Pinpoint the cell where the given text exists, returning its [X, Y] midpoint coordinate. 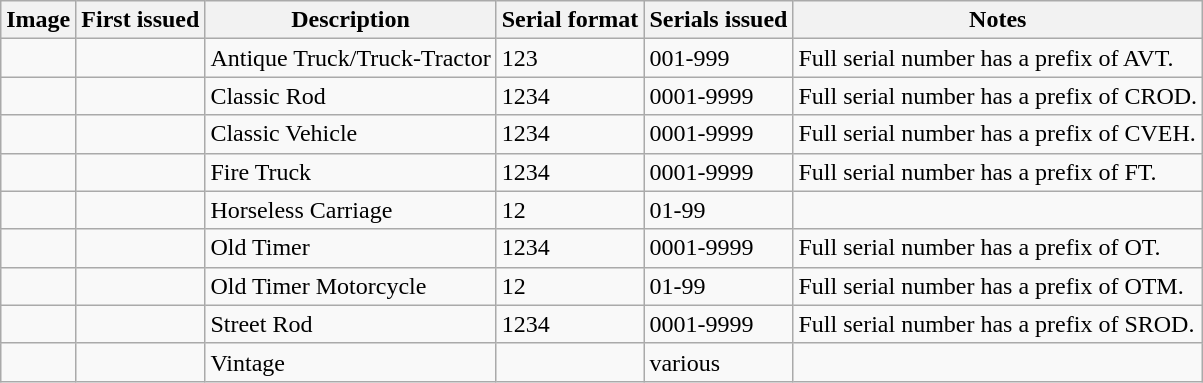
Street Rod [350, 324]
Full serial number has a prefix of OTM. [998, 286]
Antique Truck/Truck-Tractor [350, 58]
Full serial number has a prefix of FT. [998, 172]
Notes [998, 20]
Description [350, 20]
Old Timer Motorcycle [350, 286]
Old Timer [350, 248]
Image [38, 20]
001-999 [718, 58]
Full serial number has a prefix of CVEH. [998, 134]
Classic Rod [350, 96]
various [718, 362]
Serials issued [718, 20]
Full serial number has a prefix of SROD. [998, 324]
Vintage [350, 362]
Serial format [570, 20]
Full serial number has a prefix of CROD. [998, 96]
First issued [140, 20]
Horseless Carriage [350, 210]
123 [570, 58]
Full serial number has a prefix of AVT. [998, 58]
Fire Truck [350, 172]
Classic Vehicle [350, 134]
Full serial number has a prefix of OT. [998, 248]
